Return the [X, Y] coordinate for the center point of the cell that contains the specified text.  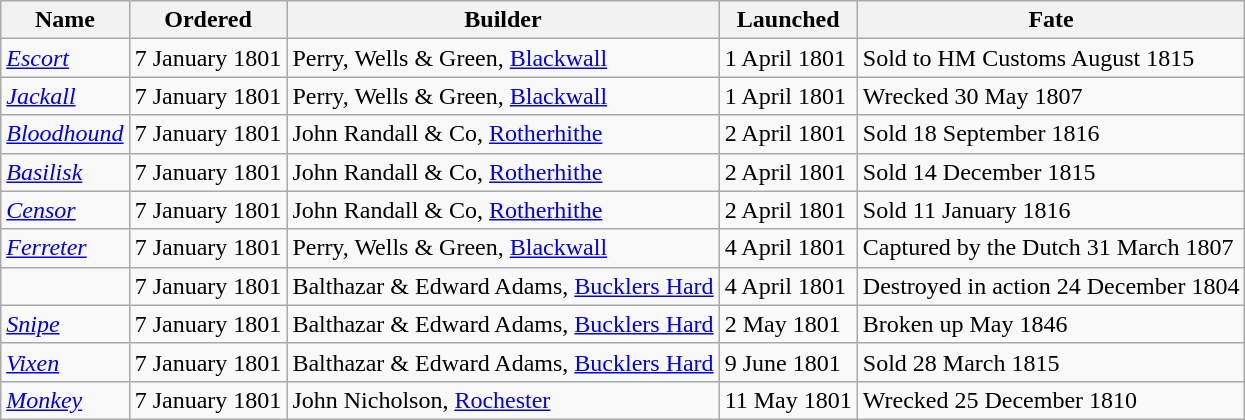
Sold to HM Customs August 1815 [1051, 58]
John Nicholson, Rochester [503, 400]
Wrecked 25 December 1810 [1051, 400]
Ferreter [65, 248]
11 May 1801 [788, 400]
Launched [788, 20]
Bloodhound [65, 134]
Fate [1051, 20]
Snipe [65, 324]
Sold 28 March 1815 [1051, 362]
Captured by the Dutch 31 March 1807 [1051, 248]
Wrecked 30 May 1807 [1051, 96]
Name [65, 20]
Escort [65, 58]
Jackall [65, 96]
Broken up May 1846 [1051, 324]
Sold 18 September 1816 [1051, 134]
Censor [65, 210]
2 May 1801 [788, 324]
Builder [503, 20]
Sold 11 January 1816 [1051, 210]
Ordered [208, 20]
Basilisk [65, 172]
Sold 14 December 1815 [1051, 172]
Monkey [65, 400]
Vixen [65, 362]
Destroyed in action 24 December 1804 [1051, 286]
9 June 1801 [788, 362]
